Return the (x, y) coordinate for the center point of the cell that contains the specified text.  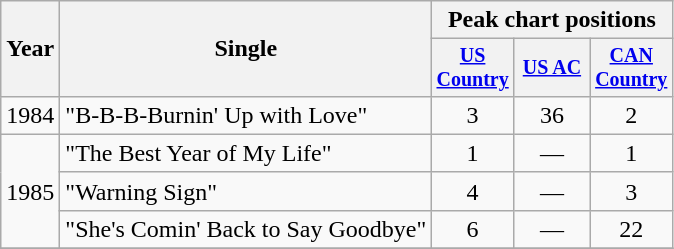
Peak chart positions (552, 20)
6 (473, 229)
"The Best Year of My Life" (246, 153)
"Warning Sign" (246, 191)
Year (30, 49)
Single (246, 49)
2 (631, 115)
CAN Country (631, 68)
4 (473, 191)
"She's Comin' Back to Say Goodbye" (246, 229)
US AC (552, 68)
22 (631, 229)
US Country (473, 68)
"B-B-B-Burnin' Up with Love" (246, 115)
36 (552, 115)
1985 (30, 191)
1984 (30, 115)
